From the cell containing the given text, extract its center point as (X, Y) coordinate. 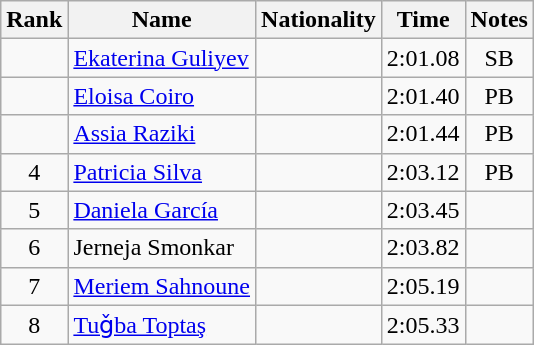
Name (162, 20)
Nationality (319, 20)
Meriem Sahnoune (162, 286)
2:01.44 (423, 134)
2:05.19 (423, 286)
2:03.12 (423, 172)
2:05.33 (423, 325)
Tuǧba Toptaş (162, 325)
2:03.82 (423, 248)
Assia Raziki (162, 134)
Notes (499, 20)
Eloisa Coiro (162, 96)
Patricia Silva (162, 172)
Jerneja Smonkar (162, 248)
Time (423, 20)
SB (499, 58)
2:03.45 (423, 210)
2:01.40 (423, 96)
2:01.08 (423, 58)
Daniela García (162, 210)
8 (34, 325)
5 (34, 210)
Rank (34, 20)
6 (34, 248)
7 (34, 286)
4 (34, 172)
Ekaterina Guliyev (162, 58)
